Provide the [X, Y] coordinate of the cell's center where the given text is located.  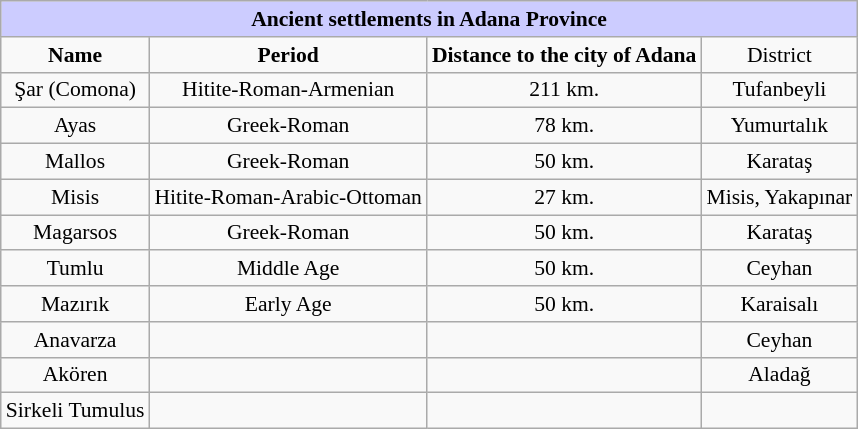
Şar (Comona) [76, 90]
Misis [76, 197]
Mallos [76, 162]
Anavarza [76, 340]
211 km. [564, 90]
27 km. [564, 197]
Mazırık [76, 304]
Hitite-Roman-Arabic-Ottoman [288, 197]
Sirkeli Tumulus [76, 411]
Tumlu [76, 269]
Early Age [288, 304]
Ancient settlements in Adana Province [430, 19]
Akören [76, 375]
District [779, 55]
Distance to the city of Adana [564, 55]
Misis, Yakapınar [779, 197]
Aladağ [779, 375]
Tufanbeyli [779, 90]
78 km. [564, 126]
Hitite-Roman-Armenian [288, 90]
Yumurtalık [779, 126]
Ayas [76, 126]
Period [288, 55]
Middle Age [288, 269]
Karaisalı [779, 304]
Name [76, 55]
Magarsos [76, 233]
